Pinpoint the cell where the given text exists, returning its [X, Y] midpoint coordinate. 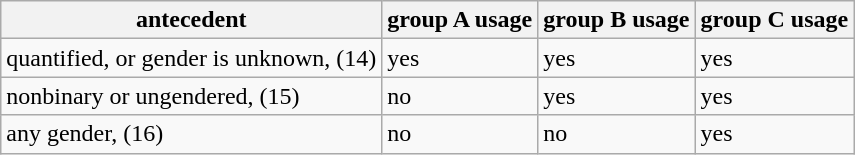
group B usage [616, 20]
group A usage [460, 20]
group C usage [774, 20]
nonbinary or ungendered, (15) [192, 96]
quantified, or gender is unknown, (14) [192, 58]
any gender, (16) [192, 134]
antecedent [192, 20]
